Determine the (x, y) coordinate at the center of the cell enclosing the given text.  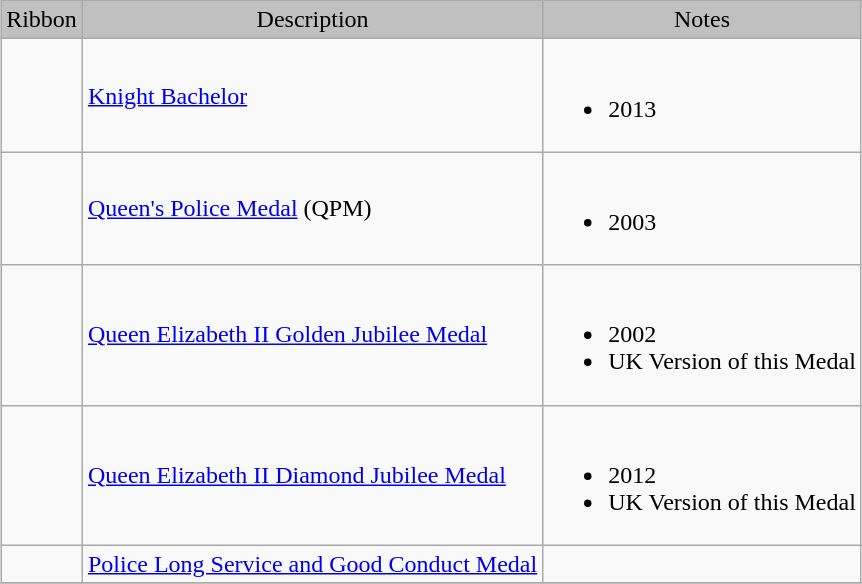
2002UK Version of this Medal (702, 335)
Ribbon (42, 20)
2012UK Version of this Medal (702, 475)
2013 (702, 96)
Description (312, 20)
Police Long Service and Good Conduct Medal (312, 564)
Knight Bachelor (312, 96)
Queen Elizabeth II Golden Jubilee Medal (312, 335)
Queen's Police Medal (QPM) (312, 208)
2003 (702, 208)
Notes (702, 20)
Queen Elizabeth II Diamond Jubilee Medal (312, 475)
